Scan for the cell matching the given text and deliver its [X, Y] coordinate at center. 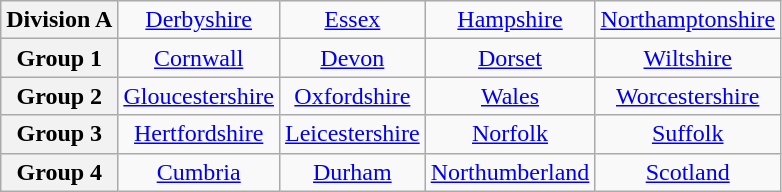
Norfolk [510, 134]
Group 4 [60, 172]
Group 3 [60, 134]
Division A [60, 20]
Suffolk [688, 134]
Group 1 [60, 58]
Wales [510, 96]
Hertfordshire [199, 134]
Devon [353, 58]
Northumberland [510, 172]
Gloucestershire [199, 96]
Durham [353, 172]
Wiltshire [688, 58]
Worcestershire [688, 96]
Derbyshire [199, 20]
Northamptonshire [688, 20]
Group 2 [60, 96]
Leicestershire [353, 134]
Scotland [688, 172]
Essex [353, 20]
Cumbria [199, 172]
Cornwall [199, 58]
Hampshire [510, 20]
Dorset [510, 58]
Oxfordshire [353, 96]
